Capture the cell that displays the provided text and extract its [X, Y] central coordinate. 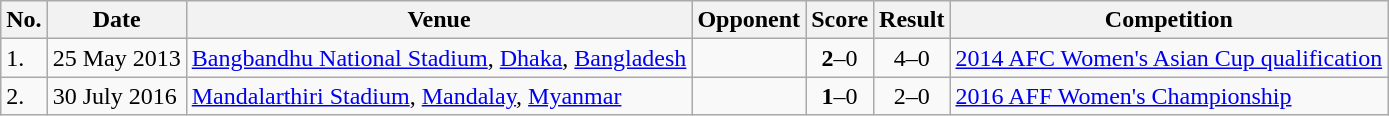
Bangbandhu National Stadium, Dhaka, Bangladesh [439, 58]
Date [116, 20]
Venue [439, 20]
No. [24, 20]
1–0 [840, 96]
2. [24, 96]
30 July 2016 [116, 96]
Result [912, 20]
Competition [1169, 20]
2016 AFF Women's Championship [1169, 96]
4–0 [912, 58]
Score [840, 20]
Opponent [749, 20]
25 May 2013 [116, 58]
1. [24, 58]
2014 AFC Women's Asian Cup qualification [1169, 58]
Mandalarthiri Stadium, Mandalay, Myanmar [439, 96]
